Find where the given text appears and provide that cell's center as [X, Y] coordinate. 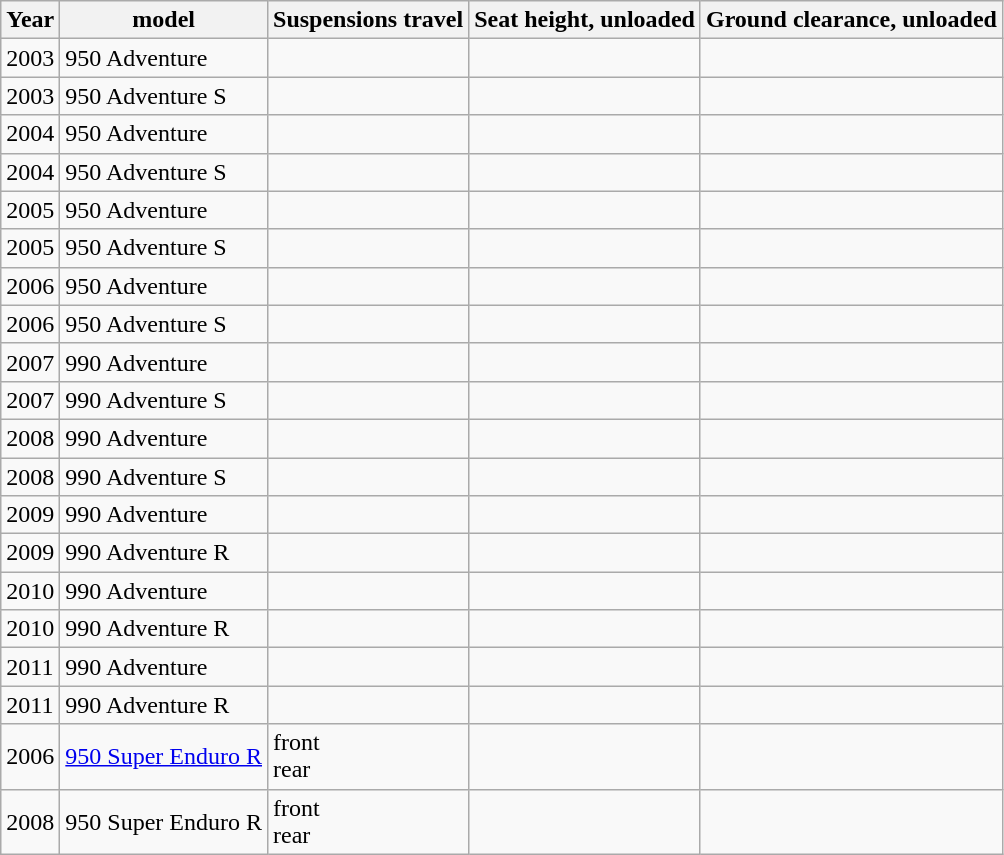
Year [30, 20]
model [164, 20]
Suspensions travel [368, 20]
Ground clearance, unloaded [851, 20]
Seat height, unloaded [585, 20]
